Extract the [x, y] coordinate from the center of the cell holding the provided text.  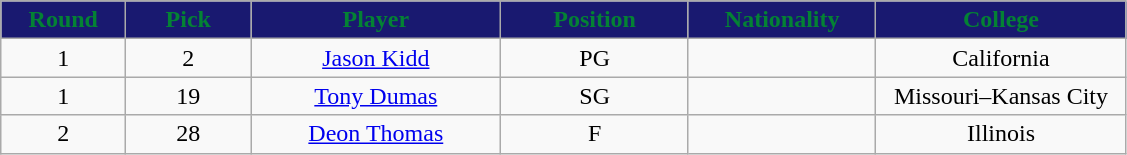
Round [64, 20]
19 [188, 96]
Pick [188, 20]
PG [595, 58]
Nationality [782, 20]
28 [188, 134]
F [595, 134]
Missouri–Kansas City [1001, 96]
Deon Thomas [376, 134]
California [1001, 58]
Tony Dumas [376, 96]
Illinois [1001, 134]
College [1001, 20]
Player [376, 20]
Position [595, 20]
Jason Kidd [376, 58]
SG [595, 96]
